Capture the cell that displays the provided text and extract its (X, Y) central coordinate. 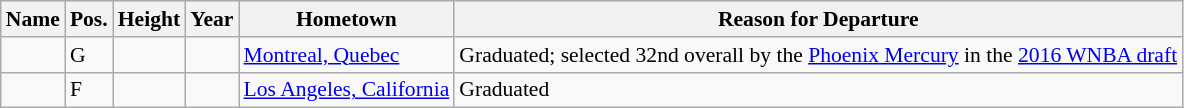
Hometown (347, 19)
Height (149, 19)
Name (33, 19)
Los Angeles, California (347, 90)
Pos. (89, 19)
Graduated; selected 32nd overall by the Phoenix Mercury in the 2016 WNBA draft (818, 55)
Graduated (818, 90)
Reason for Departure (818, 19)
Montreal, Quebec (347, 55)
F (89, 90)
Year (212, 19)
G (89, 55)
